Determine the (x, y) coordinate at the center of the cell enclosing the given text.  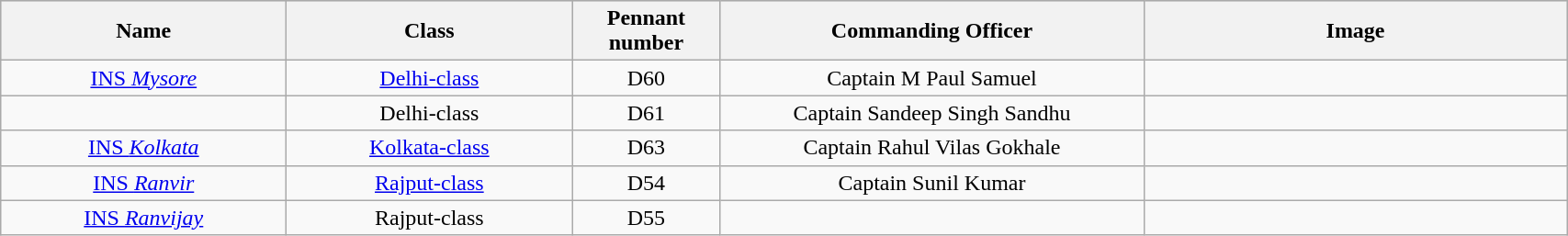
Class (430, 31)
Kolkata-class (430, 148)
D55 (647, 218)
INS Kolkata (143, 148)
Captain M Paul Samuel (931, 78)
D54 (647, 183)
Image (1356, 31)
INS Ranvijay (143, 218)
INS Ranvir (143, 183)
D63 (647, 148)
D61 (647, 113)
Commanding Officer (931, 31)
Name (143, 31)
Captain Rahul Vilas Gokhale (931, 148)
Pennant number (647, 31)
INS Mysore (143, 78)
Captain Sandeep Singh Sandhu (931, 113)
D60 (647, 78)
Captain Sunil Kumar (931, 183)
